Identify which cell holds the provided text, then report its [x, y] central coordinate. 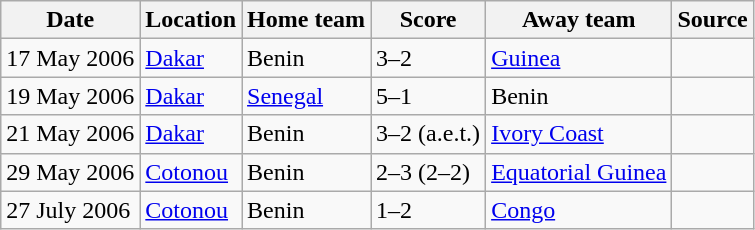
29 May 2006 [70, 172]
Date [70, 20]
21 May 2006 [70, 134]
17 May 2006 [70, 58]
5–1 [428, 96]
27 July 2006 [70, 210]
Home team [306, 20]
Source [712, 20]
Guinea [579, 58]
Congo [579, 210]
1–2 [428, 210]
3–2 [428, 58]
Senegal [306, 96]
3–2 (a.e.t.) [428, 134]
Location [191, 20]
Score [428, 20]
2–3 (2–2) [428, 172]
19 May 2006 [70, 96]
Away team [579, 20]
Equatorial Guinea [579, 172]
Ivory Coast [579, 134]
